Detect which cell encompasses the target text, then output its (X, Y) center coordinate. 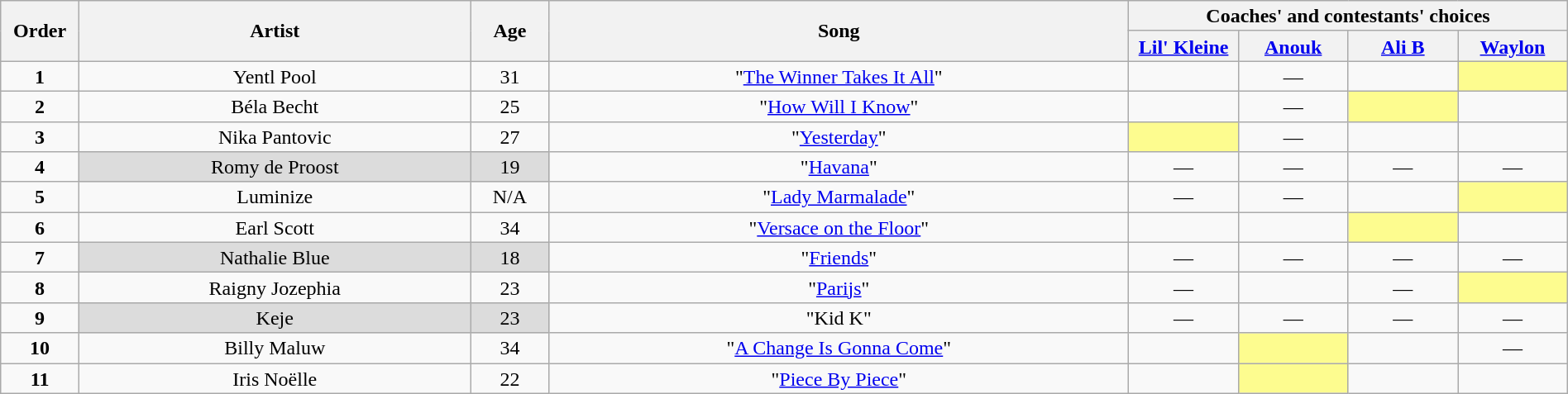
Ali B (1403, 46)
Nathalie Blue (275, 258)
Béla Becht (275, 106)
4 (40, 167)
Nika Pantovic (275, 137)
"Lady Marmalade" (839, 197)
3 (40, 137)
N/A (509, 197)
19 (509, 167)
Earl Scott (275, 228)
11 (40, 378)
Luminize (275, 197)
9 (40, 317)
Coaches' and contestants' choices (1348, 17)
Song (839, 31)
Iris Noëlle (275, 378)
Artist (275, 31)
6 (40, 228)
Keje (275, 317)
8 (40, 287)
7 (40, 258)
22 (509, 378)
"Kid K" (839, 317)
"Piece By Piece" (839, 378)
18 (509, 258)
10 (40, 349)
"Yesterday" (839, 137)
"A Change Is Gonna Come" (839, 349)
Lil' Kleine (1184, 46)
"The Winner Takes It All" (839, 76)
2 (40, 106)
Age (509, 31)
5 (40, 197)
31 (509, 76)
"Havana" (839, 167)
25 (509, 106)
Raigny Jozephia (275, 287)
1 (40, 76)
"Friends" (839, 258)
"How Will I Know" (839, 106)
Romy de Proost (275, 167)
Anouk (1293, 46)
"Versace on the Floor" (839, 228)
Order (40, 31)
Billy Maluw (275, 349)
"Parijs" (839, 287)
27 (509, 137)
Yentl Pool (275, 76)
Waylon (1513, 46)
